Locate the cell with the specified text and output its (X, Y) center coordinate. 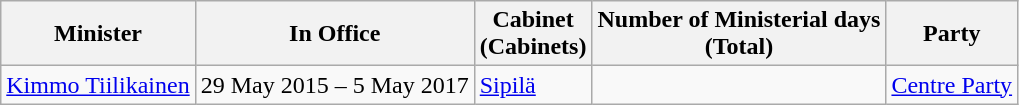
Kimmo Tiilikainen (98, 85)
Number of Ministerial days (Total) (739, 34)
Party (952, 34)
In Office (334, 34)
Centre Party (952, 85)
29 May 2015 – 5 May 2017 (334, 85)
Cabinet(Cabinets) (533, 34)
Minister (98, 34)
Sipilä (533, 85)
